Scan for the cell matching the given text and deliver its (x, y) coordinate at center. 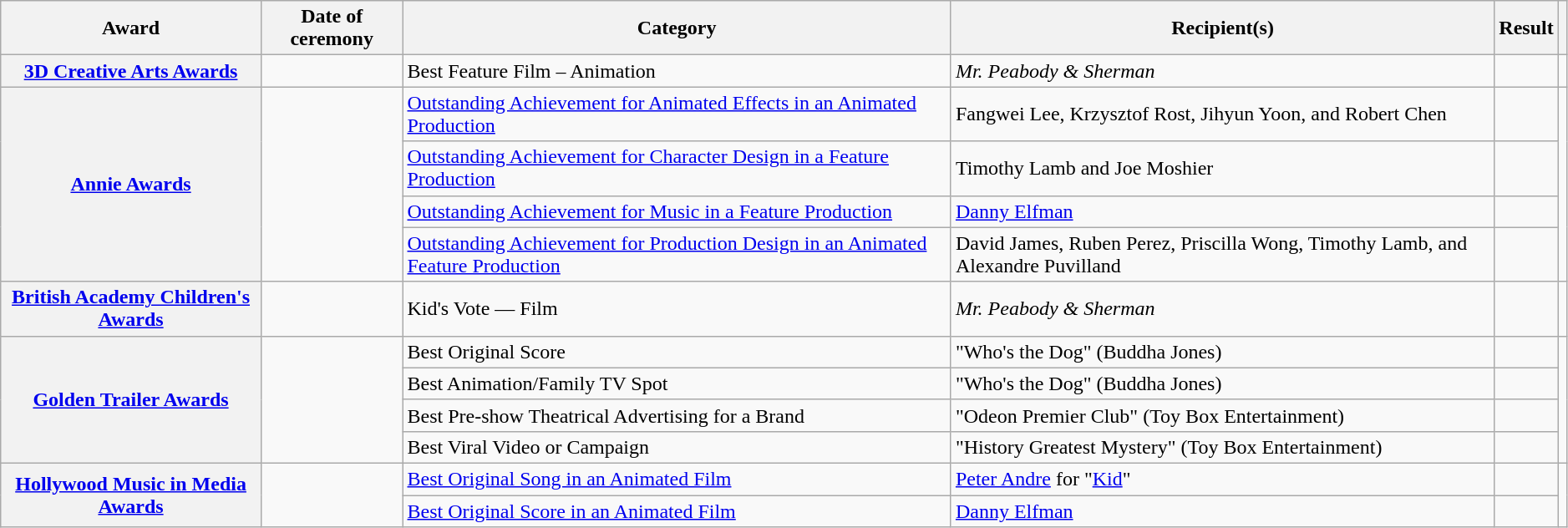
Best Feature Film – Animation (677, 71)
Timothy Lamb and Joe Moshier (1222, 169)
Peter Andre for "Kid" (1222, 479)
Outstanding Achievement for Music in a Feature Production (677, 211)
Category (677, 28)
Fangwei Lee, Krzysztof Rost, Jihyun Yoon, and Robert Chen (1222, 114)
Annie Awards (131, 184)
David James, Ruben Perez, Priscilla Wong, Timothy Lamb, and Alexandre Puvilland (1222, 254)
Recipient(s) (1222, 28)
British Academy Children's Awards (131, 309)
3D Creative Arts Awards (131, 71)
Best Original Score (677, 352)
Golden Trailer Awards (131, 399)
Hollywood Music in Media Awards (131, 495)
Outstanding Achievement for Production Design in an Animated Feature Production (677, 254)
"Odeon Premier Club" (Toy Box Entertainment) (1222, 415)
Best Viral Video or Campaign (677, 447)
Best Original Song in an Animated Film (677, 479)
Outstanding Achievement for Animated Effects in an Animated Production (677, 114)
Best Pre-show Theatrical Advertising for a Brand (677, 415)
Outstanding Achievement for Character Design in a Feature Production (677, 169)
Award (131, 28)
"History Greatest Mystery" (Toy Box Entertainment) (1222, 447)
Kid's Vote — Film (677, 309)
Result (1526, 28)
Date of ceremony (332, 28)
Best Animation/Family TV Spot (677, 383)
Best Original Score in an Animated Film (677, 510)
